Extract the (X, Y) coordinate from the center of the cell holding the provided text.  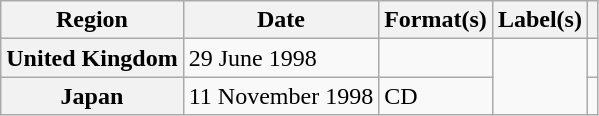
Date (280, 20)
Japan (92, 96)
Format(s) (436, 20)
Region (92, 20)
United Kingdom (92, 58)
Label(s) (540, 20)
11 November 1998 (280, 96)
29 June 1998 (280, 58)
CD (436, 96)
